Detect which cell encompasses the target text, then output its (X, Y) center coordinate. 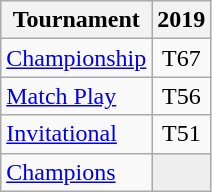
2019 (182, 20)
T56 (182, 96)
T67 (182, 58)
T51 (182, 134)
Championship (76, 58)
Match Play (76, 96)
Champions (76, 172)
Tournament (76, 20)
Invitational (76, 134)
